Search for the cell housing the specified text and yield its [X, Y] center coordinate. 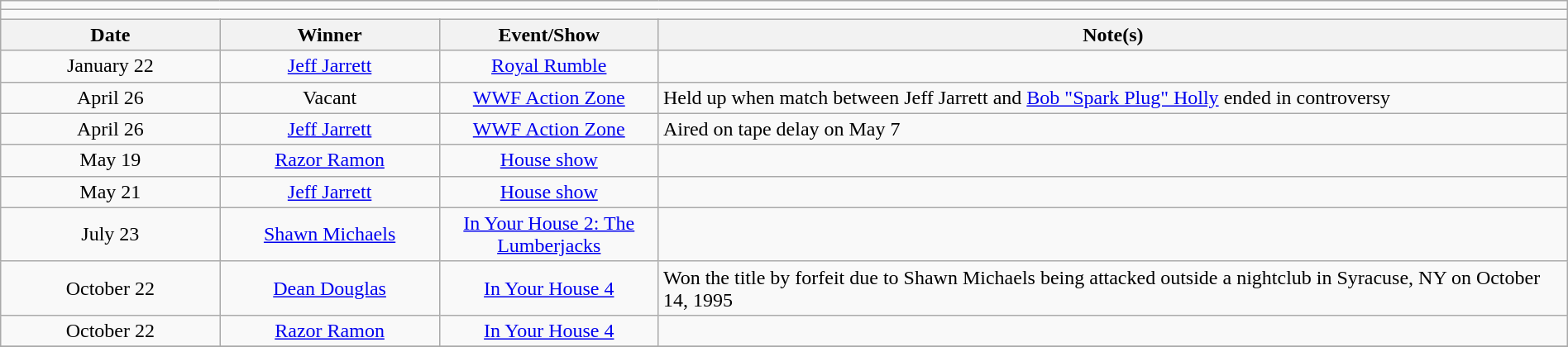
Winner [329, 35]
Held up when match between Jeff Jarrett and Bob "Spark Plug" Holly ended in controversy [1113, 97]
May 21 [111, 192]
In Your House 2: The Lumberjacks [549, 235]
Vacant [329, 97]
Date [111, 35]
May 19 [111, 160]
Aired on tape delay on May 7 [1113, 129]
Event/Show [549, 35]
Royal Rumble [549, 66]
January 22 [111, 66]
July 23 [111, 235]
Shawn Michaels [329, 235]
Note(s) [1113, 35]
Dean Douglas [329, 288]
Won the title by forfeit due to Shawn Michaels being attacked outside a nightclub in Syracuse, NY on October 14, 1995 [1113, 288]
